Return [x, y] of the center of cell containing provided text 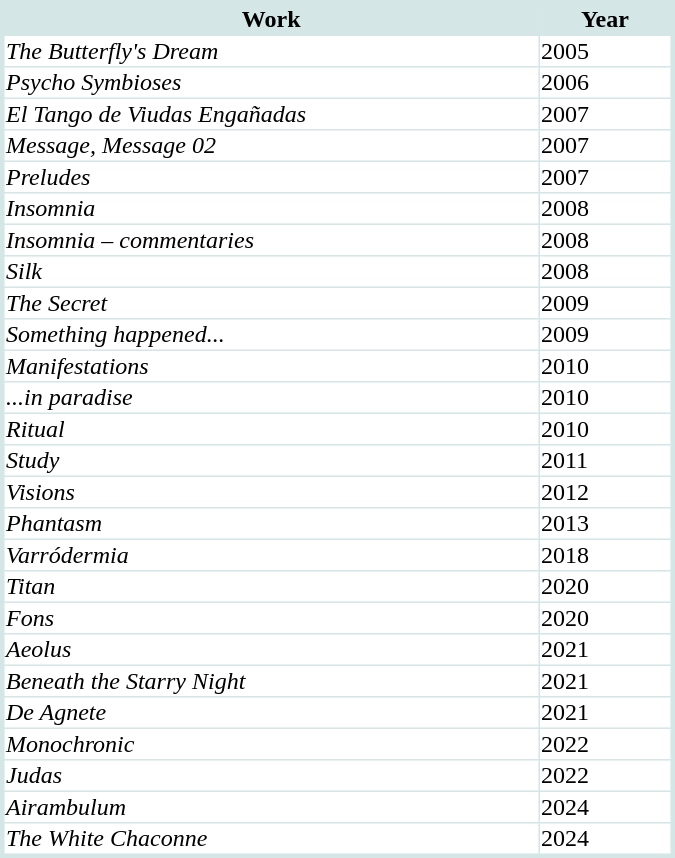
Work [270, 18]
Study [270, 461]
Airambulum [270, 807]
Insomnia [270, 209]
2012 [606, 492]
Silk [270, 272]
Fons [270, 618]
2005 [606, 51]
2013 [606, 524]
Something happened... [270, 335]
Psycho Symbioses [270, 83]
El Tango de Viudas Engañadas [270, 114]
The Secret [270, 303]
Year [606, 18]
Phantasm [270, 524]
Preludes [270, 177]
Beneath the Starry Night [270, 681]
2006 [606, 83]
The White Chaconne [270, 840]
Monochronic [270, 744]
2018 [606, 555]
...in paradise [270, 398]
Judas [270, 776]
Titan [270, 587]
Visions [270, 492]
De Agnete [270, 713]
Manifestations [270, 366]
Ritual [270, 429]
2011 [606, 461]
Message, Message 02 [270, 146]
Insomnia – commentaries [270, 240]
The Butterfly's Dream [270, 51]
Aeolus [270, 650]
Varródermia [270, 555]
